Extract the (x, y) coordinate from the center of the cell holding the provided text.  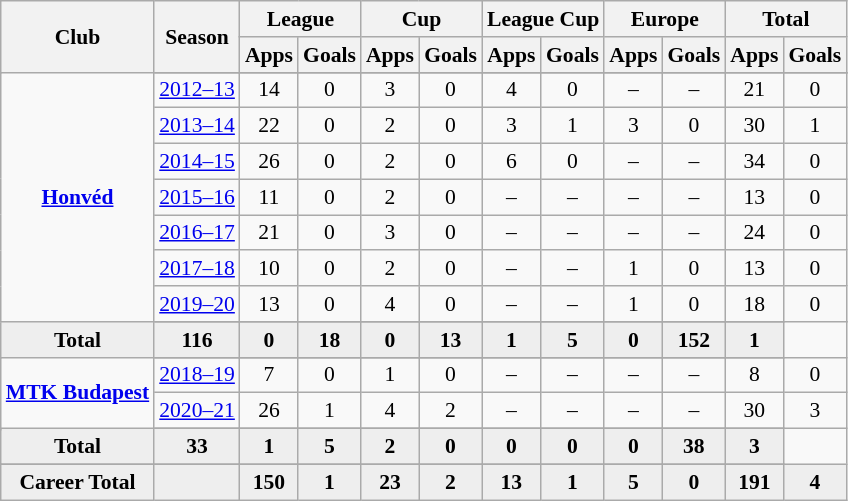
Europe (664, 19)
38 (694, 447)
10 (269, 269)
152 (694, 340)
2015–16 (197, 197)
150 (269, 482)
24 (754, 233)
League (300, 19)
2020–21 (197, 411)
Career Total (78, 482)
23 (390, 482)
11 (269, 197)
Season (197, 36)
Honvéd (78, 196)
14 (269, 90)
2018–19 (197, 375)
8 (754, 375)
33 (197, 447)
Club (78, 36)
2014–15 (197, 162)
116 (197, 340)
22 (269, 126)
6 (512, 162)
MTK Budapest (78, 392)
191 (754, 482)
2017–18 (197, 269)
34 (754, 162)
2019–20 (197, 304)
2013–14 (197, 126)
League Cup (543, 19)
2012–13 (197, 90)
2016–17 (197, 233)
Cup (422, 19)
7 (269, 375)
